Determine the [X, Y] coordinate at the center of the cell enclosing the given text.  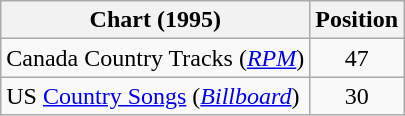
47 [357, 58]
30 [357, 96]
Chart (1995) [156, 20]
Canada Country Tracks (RPM) [156, 58]
Position [357, 20]
US Country Songs (Billboard) [156, 96]
